Find where the given text appears and provide that cell's center as [x, y] coordinate. 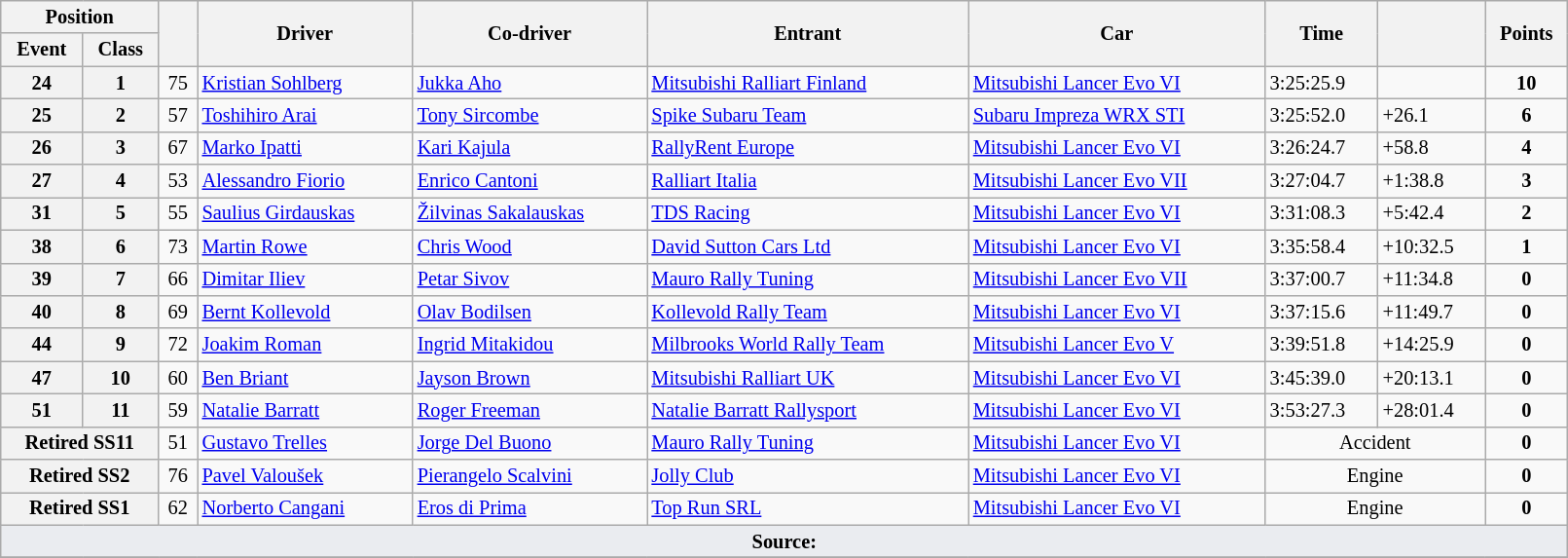
RallyRent Europe [807, 148]
66 [178, 279]
Ralliart Italia [807, 181]
Time [1322, 33]
8 [121, 312]
Points [1526, 33]
Alessandro Fiorio [306, 181]
Natalie Barratt Rallysport [807, 410]
Kari Kajula [529, 148]
Martin Rowe [306, 246]
Olav Bodilsen [529, 312]
59 [178, 410]
TDS Racing [807, 213]
Chris Wood [529, 246]
62 [178, 508]
3:35:58.4 [1322, 246]
72 [178, 345]
Mitsubishi Lancer Evo V [1117, 345]
Spike Subaru Team [807, 115]
Pierangelo Scalvini [529, 476]
7 [121, 279]
25 [42, 115]
11 [121, 410]
Retired SS2 [80, 476]
3:25:52.0 [1322, 115]
38 [42, 246]
Subaru Impreza WRX STI [1117, 115]
57 [178, 115]
39 [42, 279]
Milbrooks World Rally Team [807, 345]
Mitsubishi Ralliart UK [807, 378]
Accident [1375, 443]
60 [178, 378]
Co-driver [529, 33]
24 [42, 83]
Event [42, 50]
Retired SS11 [80, 443]
+58.8 [1432, 148]
67 [178, 148]
26 [42, 148]
75 [178, 83]
40 [42, 312]
Žilvinas Sakalauskas [529, 213]
3:25:25.9 [1322, 83]
Joakim Roman [306, 345]
3:31:08.3 [1322, 213]
Class [121, 50]
Position [80, 17]
Entrant [807, 33]
+28:01.4 [1432, 410]
3:45:39.0 [1322, 378]
+10:32.5 [1432, 246]
9 [121, 345]
76 [178, 476]
55 [178, 213]
Source: [784, 541]
+26.1 [1432, 115]
73 [178, 246]
Top Run SRL [807, 508]
+20:13.1 [1432, 378]
David Sutton Cars Ltd [807, 246]
Pavel Valoušek [306, 476]
Ben Briant [306, 378]
53 [178, 181]
Norberto Cangani [306, 508]
Gustavo Trelles [306, 443]
Driver [306, 33]
Jolly Club [807, 476]
3:27:04.7 [1322, 181]
Marko Ipatti [306, 148]
Natalie Barratt [306, 410]
Toshihiro Arai [306, 115]
Tony Sircombe [529, 115]
Retired SS1 [80, 508]
3:26:24.7 [1322, 148]
47 [42, 378]
Roger Freeman [529, 410]
Jayson Brown [529, 378]
3:37:00.7 [1322, 279]
+5:42.4 [1432, 213]
Jukka Aho [529, 83]
44 [42, 345]
Saulius Girdauskas [306, 213]
Bernt Kollevold [306, 312]
27 [42, 181]
3:37:15.6 [1322, 312]
Petar Sivov [529, 279]
Dimitar Iliev [306, 279]
+11:34.8 [1432, 279]
Kollevold Rally Team [807, 312]
+11:49.7 [1432, 312]
69 [178, 312]
Eros di Prima [529, 508]
3:39:51.8 [1322, 345]
+1:38.8 [1432, 181]
3:53:27.3 [1322, 410]
+14:25.9 [1432, 345]
Enrico Cantoni [529, 181]
Mitsubishi Ralliart Finland [807, 83]
Kristian Sohlberg [306, 83]
Jorge Del Buono [529, 443]
Ingrid Mitakidou [529, 345]
Car [1117, 33]
31 [42, 213]
5 [121, 213]
